Pinpoint the cell where the given text exists, returning its (x, y) midpoint coordinate. 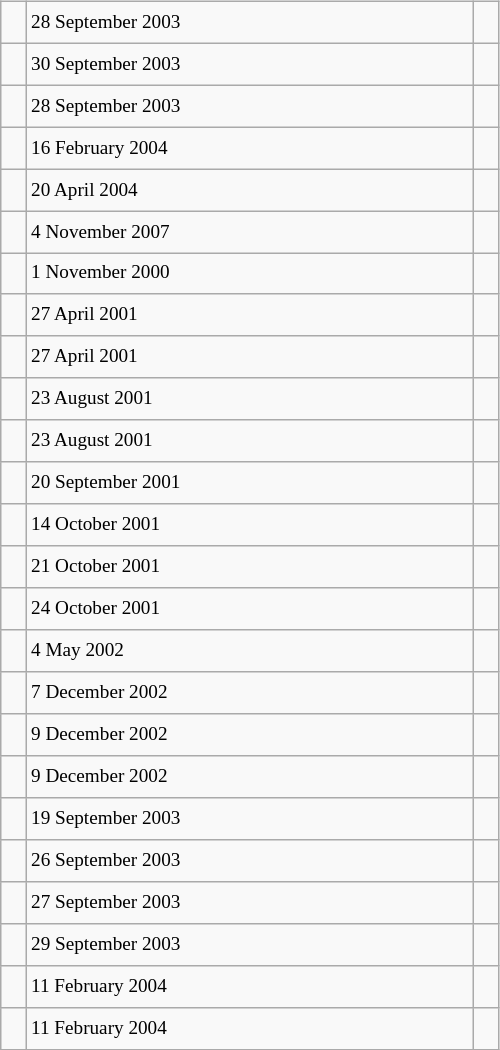
24 October 2001 (249, 609)
16 February 2004 (249, 148)
30 September 2003 (249, 64)
7 December 2002 (249, 693)
1 November 2000 (249, 274)
19 September 2003 (249, 819)
20 April 2004 (249, 190)
29 September 2003 (249, 944)
27 September 2003 (249, 902)
20 September 2001 (249, 483)
4 May 2002 (249, 651)
21 October 2001 (249, 567)
4 November 2007 (249, 232)
26 September 2003 (249, 861)
14 October 2001 (249, 525)
